Locate the cell with the specified text and output its (X, Y) center coordinate. 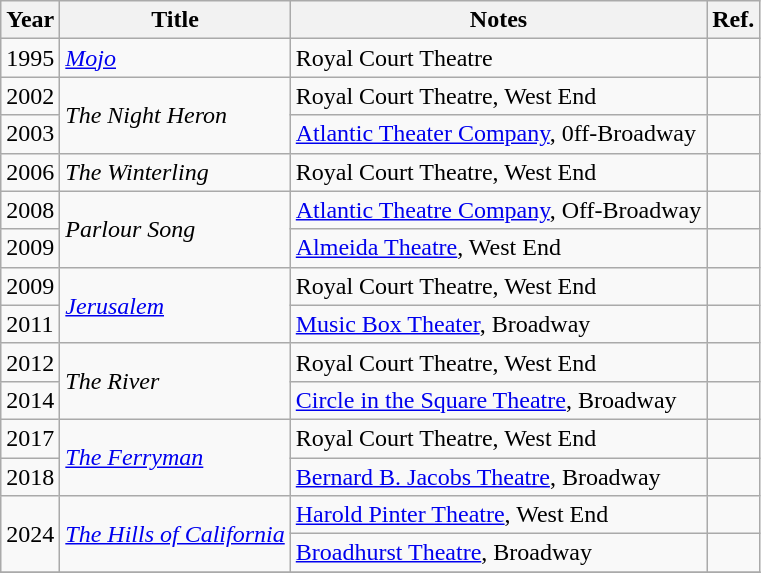
The Hills of California (175, 534)
Circle in the Square Theatre, Broadway (498, 400)
2018 (30, 477)
Parlour Song (175, 229)
2003 (30, 134)
2014 (30, 400)
2008 (30, 210)
Almeida Theatre, West End (498, 248)
2002 (30, 96)
2024 (30, 534)
Harold Pinter Theatre, West End (498, 515)
Title (175, 20)
Ref. (734, 20)
2011 (30, 324)
Atlantic Theater Company, 0ff-Broadway (498, 134)
The Ferryman (175, 457)
The Winterling (175, 172)
Mojo (175, 58)
Year (30, 20)
Atlantic Theatre Company, Off-Broadway (498, 210)
2017 (30, 438)
Notes (498, 20)
Broadhurst Theatre, Broadway (498, 553)
The Night Heron (175, 115)
2006 (30, 172)
The River (175, 381)
Royal Court Theatre (498, 58)
Music Box Theater, Broadway (498, 324)
Bernard B. Jacobs Theatre, Broadway (498, 477)
1995 (30, 58)
2012 (30, 362)
Jerusalem (175, 305)
